Output the (X, Y) coordinate of the center of the cell containing the given text.  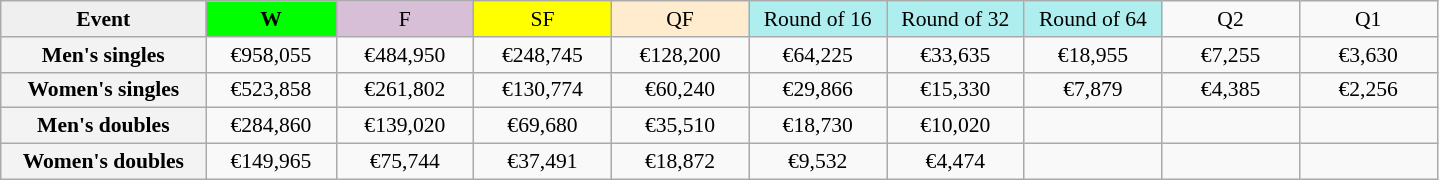
€9,532 (818, 162)
SF (543, 19)
QF (680, 19)
€2,256 (1368, 90)
Women's doubles (104, 162)
€284,860 (271, 126)
€484,950 (405, 55)
€35,510 (680, 126)
Men's singles (104, 55)
€139,020 (405, 126)
€33,635 (955, 55)
Men's doubles (104, 126)
€69,680 (543, 126)
€130,774 (543, 90)
€4,474 (955, 162)
Q2 (1231, 19)
€29,866 (818, 90)
€37,491 (543, 162)
Round of 16 (818, 19)
Event (104, 19)
Women's singles (104, 90)
€7,255 (1231, 55)
€18,955 (1093, 55)
W (271, 19)
€7,879 (1093, 90)
€958,055 (271, 55)
€523,858 (271, 90)
€261,802 (405, 90)
€60,240 (680, 90)
€4,385 (1231, 90)
€18,872 (680, 162)
Q1 (1368, 19)
€18,730 (818, 126)
€64,225 (818, 55)
€15,330 (955, 90)
€3,630 (1368, 55)
Round of 64 (1093, 19)
€248,745 (543, 55)
€128,200 (680, 55)
€10,020 (955, 126)
€75,744 (405, 162)
€149,965 (271, 162)
F (405, 19)
Round of 32 (955, 19)
